Return the (x, y) coordinate for the center point of the cell that contains the specified text.  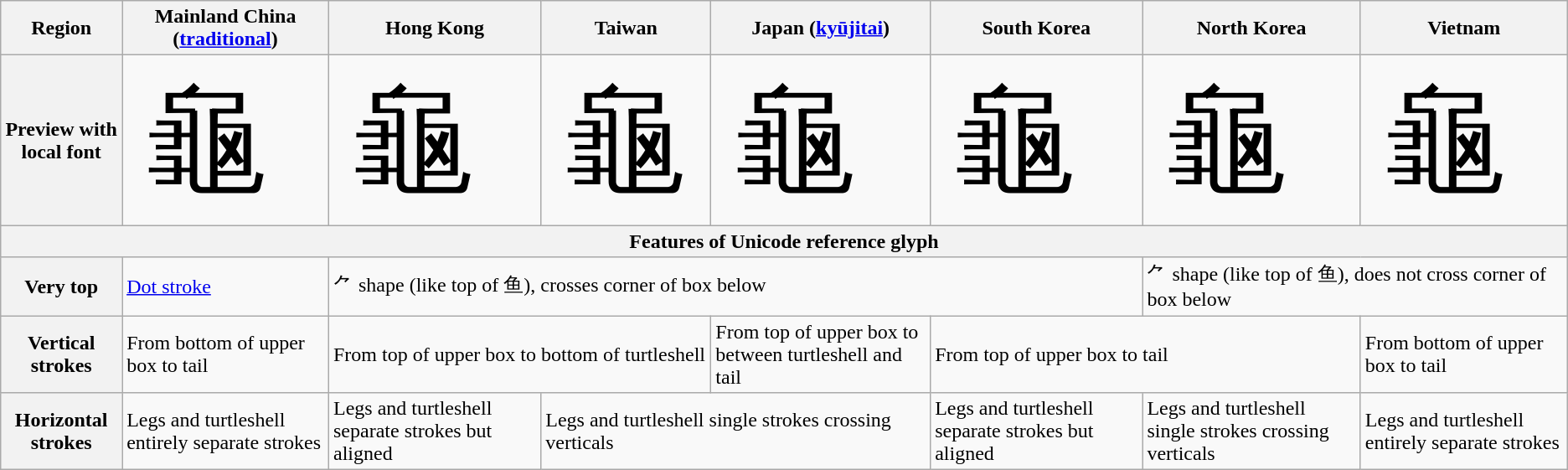
Hong Kong (434, 28)
From top of upper box to bottom of turtleshell (519, 354)
South Korea (1037, 28)
⺈ shape (like top of 鱼), crosses corner of box below (735, 287)
Region (62, 28)
Mainland China (traditional) (226, 28)
Taiwan (627, 28)
Vietnam (1464, 28)
From top of upper box to tail (1146, 354)
Vertical strokes (62, 354)
Horizontal strokes (62, 431)
Very top (62, 287)
North Korea (1251, 28)
Japan (kyūjitai) (821, 28)
⺈ shape (like top of 鱼), does not cross corner of box below (1355, 287)
From top of upper box to between turtleshell and tail (821, 354)
Features of Unicode reference glyph (784, 241)
Preview with local font (62, 141)
Dot stroke (226, 287)
